Return (x, y) of the center of cell containing provided text 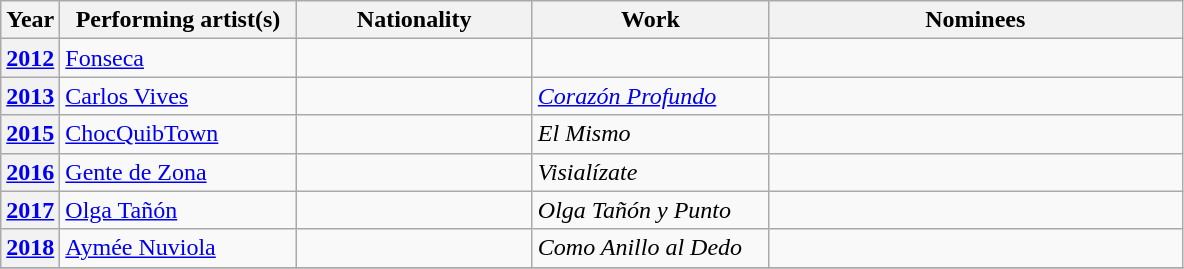
Olga Tañón y Punto (650, 210)
2018 (30, 248)
Como Anillo al Dedo (650, 248)
Year (30, 20)
Fonseca (178, 58)
Carlos Vives (178, 96)
Nominees (976, 20)
2012 (30, 58)
Performing artist(s) (178, 20)
Aymée Nuviola (178, 248)
Gente de Zona (178, 172)
2016 (30, 172)
2015 (30, 134)
El Mismo (650, 134)
Visialízate (650, 172)
Olga Tañón (178, 210)
Nationality (414, 20)
2017 (30, 210)
ChocQuibTown (178, 134)
Corazón Profundo (650, 96)
2013 (30, 96)
Work (650, 20)
